Provide the (X, Y) coordinate of the cell's center where the given text is located.  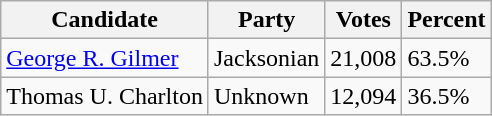
63.5% (446, 58)
George R. Gilmer (105, 58)
Candidate (105, 20)
36.5% (446, 96)
21,008 (364, 58)
12,094 (364, 96)
Party (266, 20)
Percent (446, 20)
Jacksonian (266, 58)
Thomas U. Charlton (105, 96)
Unknown (266, 96)
Votes (364, 20)
